Determine the (X, Y) coordinate at the center of the cell enclosing the given text.  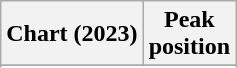
Chart (2023) (72, 34)
Peakposition (189, 34)
